Identify which cell holds the provided text, then report its [X, Y] central coordinate. 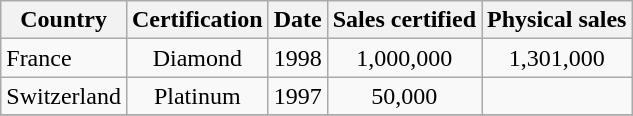
1998 [298, 58]
Physical sales [557, 20]
Switzerland [64, 96]
1,000,000 [404, 58]
50,000 [404, 96]
Platinum [197, 96]
Diamond [197, 58]
Sales certified [404, 20]
Date [298, 20]
France [64, 58]
1997 [298, 96]
Country [64, 20]
Certification [197, 20]
1,301,000 [557, 58]
